Determine the [X, Y] coordinate at the center of the cell enclosing the given text.  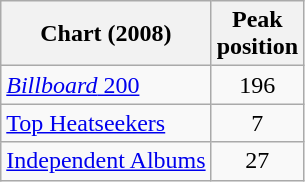
7 [257, 123]
Independent Albums [106, 161]
196 [257, 85]
27 [257, 161]
Chart (2008) [106, 34]
Top Heatseekers [106, 123]
Billboard 200 [106, 85]
Peakposition [257, 34]
